Detect which cell encompasses the target text, then output its [X, Y] center coordinate. 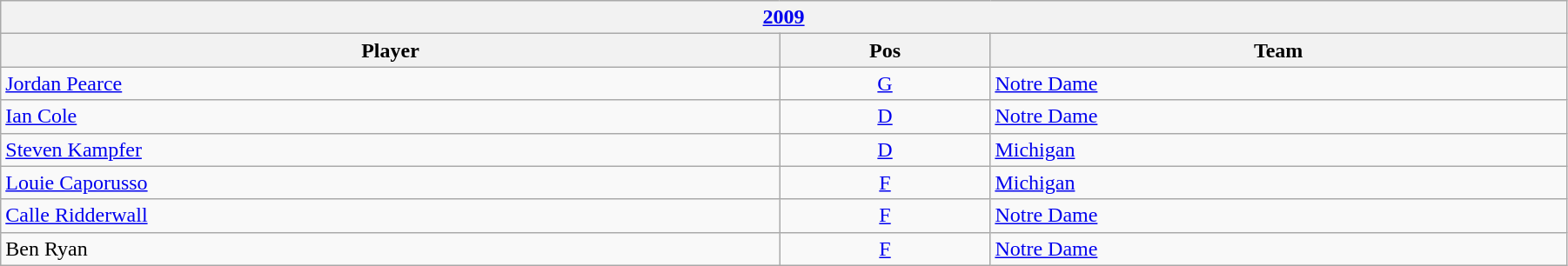
Team [1279, 50]
Pos [885, 50]
Ben Ryan [390, 249]
2009 [784, 17]
Steven Kampfer [390, 150]
G [885, 83]
Louie Caporusso [390, 183]
Ian Cole [390, 116]
Jordan Pearce [390, 83]
Calle Ridderwall [390, 216]
Player [390, 50]
